From the cell containing the given text, extract its center point as [x, y] coordinate. 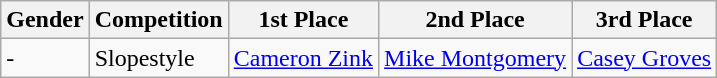
Casey Groves [644, 58]
Slopestyle [158, 58]
Competition [158, 20]
1st Place [303, 20]
Gender [45, 20]
2nd Place [476, 20]
- [45, 58]
3rd Place [644, 20]
Mike Montgomery [476, 58]
Cameron Zink [303, 58]
